Provide the [x, y] coordinate of the cell's center where the given text is located.  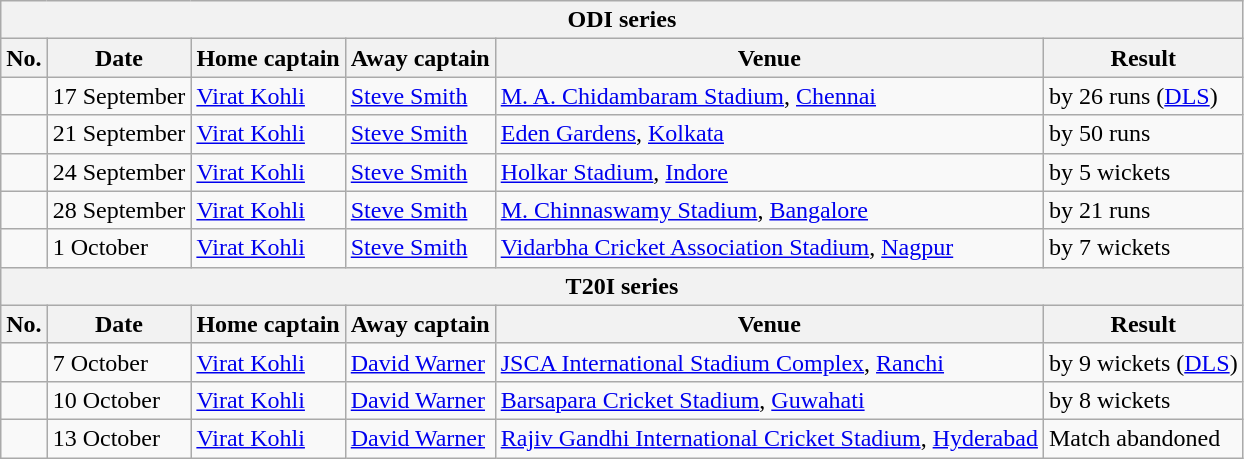
by 50 runs [1143, 134]
21 September [119, 134]
M. A. Chidambaram Stadium, Chennai [769, 96]
7 October [119, 362]
17 September [119, 96]
Eden Gardens, Kolkata [769, 134]
Match abandoned [1143, 438]
24 September [119, 172]
by 7 wickets [1143, 248]
10 October [119, 400]
T20I series [622, 286]
by 5 wickets [1143, 172]
Rajiv Gandhi International Cricket Stadium, Hyderabad [769, 438]
by 21 runs [1143, 210]
JSCA International Stadium Complex, Ranchi [769, 362]
ODI series [622, 20]
by 9 wickets (DLS) [1143, 362]
M. Chinnaswamy Stadium, Bangalore [769, 210]
1 October [119, 248]
28 September [119, 210]
by 8 wickets [1143, 400]
Holkar Stadium, Indore [769, 172]
13 October [119, 438]
Barsapara Cricket Stadium, Guwahati [769, 400]
Vidarbha Cricket Association Stadium, Nagpur [769, 248]
by 26 runs (DLS) [1143, 96]
